Detect which cell encompasses the target text, then output its [X, Y] center coordinate. 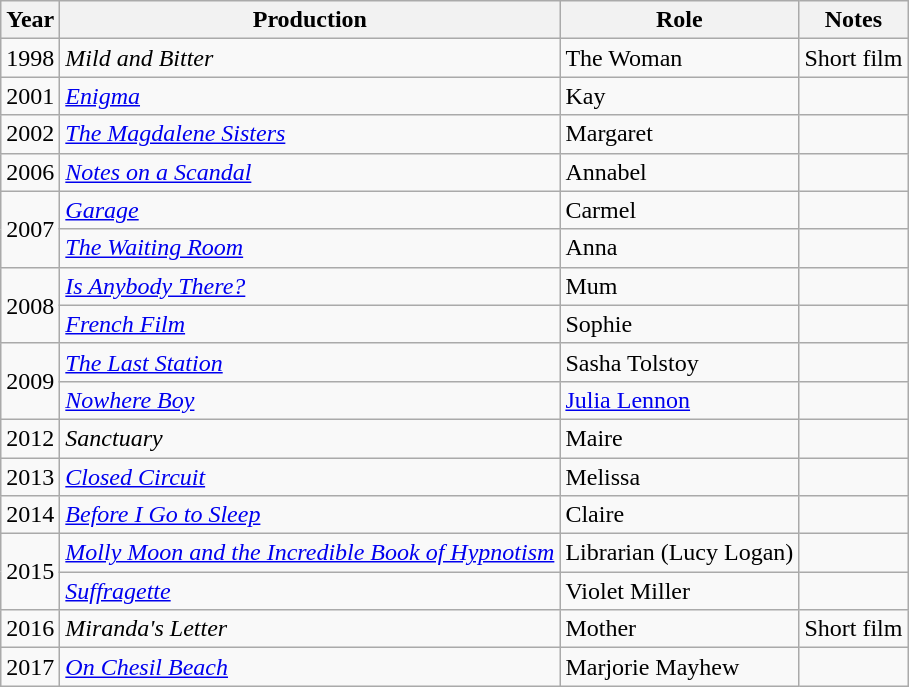
Production [310, 20]
Maire [680, 438]
The Magdalene Sisters [310, 134]
Enigma [310, 96]
2017 [30, 667]
1998 [30, 58]
2016 [30, 629]
Before I Go to Sleep [310, 515]
2007 [30, 229]
2013 [30, 477]
Claire [680, 515]
Marjorie Mayhew [680, 667]
Mild and Bitter [310, 58]
2014 [30, 515]
2008 [30, 305]
Role [680, 20]
The Woman [680, 58]
Notes [854, 20]
Melissa [680, 477]
Nowhere Boy [310, 400]
Closed Circuit [310, 477]
Notes on a Scandal [310, 172]
Julia Lennon [680, 400]
2015 [30, 572]
The Last Station [310, 362]
The Waiting Room [310, 248]
Garage [310, 210]
Sanctuary [310, 438]
Annabel [680, 172]
Sophie [680, 324]
2009 [30, 381]
Violet Miller [680, 591]
2006 [30, 172]
Molly Moon and the Incredible Book of Hypnotism [310, 553]
Sasha Tolstoy [680, 362]
2002 [30, 134]
Mother [680, 629]
Miranda's Letter [310, 629]
French Film [310, 324]
Kay [680, 96]
Suffragette [310, 591]
Year [30, 20]
Mum [680, 286]
Carmel [680, 210]
Librarian (Lucy Logan) [680, 553]
Margaret [680, 134]
2012 [30, 438]
Is Anybody There? [310, 286]
Anna [680, 248]
2001 [30, 96]
On Chesil Beach [310, 667]
